Determine the [x, y] coordinate at the center of the cell enclosing the given text.  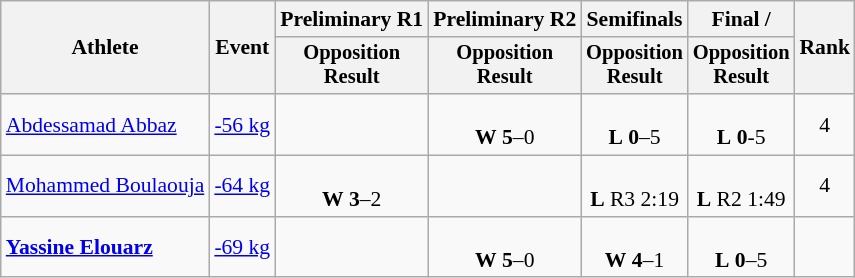
-56 kg [242, 124]
-64 kg [242, 186]
Preliminary R2 [504, 19]
Abdessamad Abbaz [106, 124]
Yassine Elouarz [106, 248]
L R3 2:19 [634, 186]
Final / [742, 19]
Rank [824, 48]
W 3–2 [352, 186]
Mohammed Boulaouja [106, 186]
L 0-5 [742, 124]
Athlete [106, 48]
Event [242, 48]
Preliminary R1 [352, 19]
-69 kg [242, 248]
W 4–1 [634, 248]
L R2 1:49 [742, 186]
Semifinals [634, 19]
